Determine the (x, y) coordinate at the center of the cell enclosing the given text.  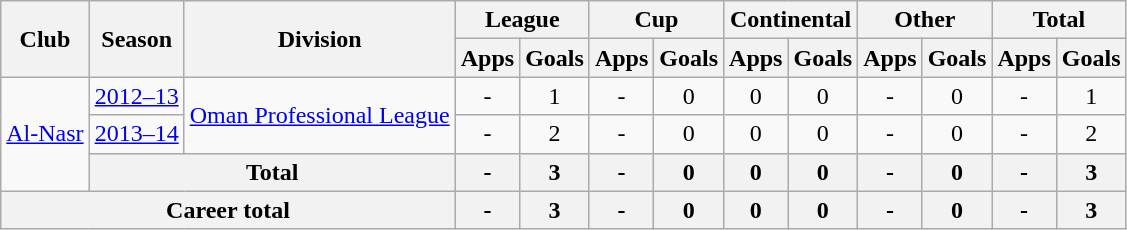
Continental (791, 20)
Club (45, 39)
Other (925, 20)
2013–14 (136, 134)
Al-Nasr (45, 134)
Career total (228, 210)
2012–13 (136, 96)
Season (136, 39)
League (522, 20)
Oman Professional League (320, 115)
Cup (656, 20)
Division (320, 39)
